Provide the [x, y] coordinate of the cell's center where the given text is located.  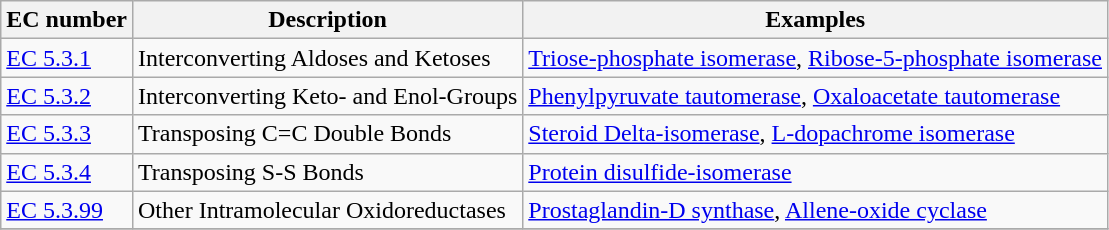
Protein disulfide-isomerase [816, 172]
Transposing S-S Bonds [327, 172]
Description [327, 20]
Phenylpyruvate tautomerase, Oxaloacetate tautomerase [816, 96]
EC 5.3.4 [67, 172]
Transposing C=C Double Bonds [327, 134]
Prostaglandin-D synthase, Allene-oxide cyclase [816, 210]
EC 5.3.99 [67, 210]
Triose-phosphate isomerase, Ribose-5-phosphate isomerase [816, 58]
Examples [816, 20]
Other Intramolecular Oxidoreductases [327, 210]
EC number [67, 20]
EC 5.3.1 [67, 58]
Steroid Delta-isomerase, L-dopachrome isomerase [816, 134]
Interconverting Keto- and Enol-Groups [327, 96]
Interconverting Aldoses and Ketoses [327, 58]
EC 5.3.3 [67, 134]
EC 5.3.2 [67, 96]
